Return (X, Y) of the center of cell containing provided text 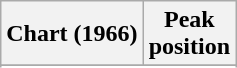
Chart (1966) (72, 34)
Peak position (189, 34)
